For the text-containing cell, return its midpoint in [X, Y] coordinate format. 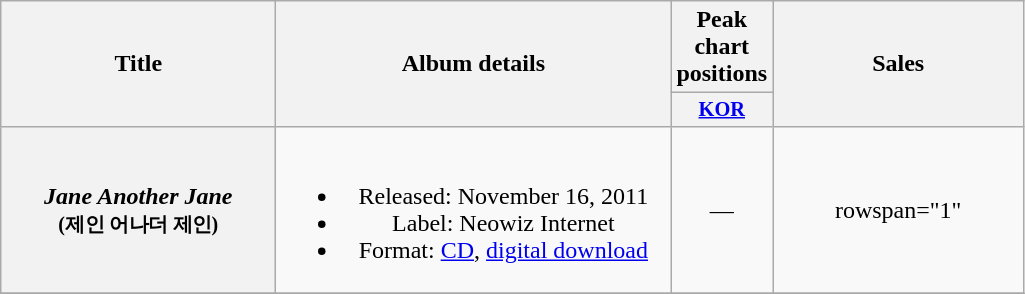
Title [138, 64]
Released: November 16, 2011Label: Neowiz InternetFormat: CD, digital download [474, 210]
Jane Another Jane (제인 어나더 제인) [138, 210]
rowspan="1" [898, 210]
Sales [898, 64]
Album details [474, 64]
KOR [722, 110]
Peak chart positions [722, 47]
— [722, 210]
